Locate the cell with the specified text and output its (X, Y) center coordinate. 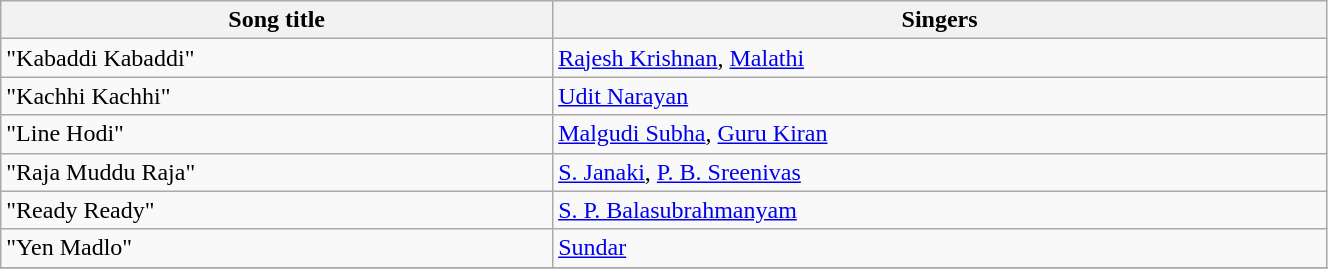
S. Janaki, P. B. Sreenivas (940, 172)
"Ready Ready" (277, 210)
Udit Narayan (940, 96)
Sundar (940, 248)
Singers (940, 20)
"Yen Madlo" (277, 248)
Song title (277, 20)
"Line Hodi" (277, 134)
S. P. Balasubrahmanyam (940, 210)
"Raja Muddu Raja" (277, 172)
"Kabaddi Kabaddi" (277, 58)
"Kachhi Kachhi" (277, 96)
Rajesh Krishnan, Malathi (940, 58)
Malgudi Subha, Guru Kiran (940, 134)
